Output the (x, y) coordinate of the center of the cell containing the given text.  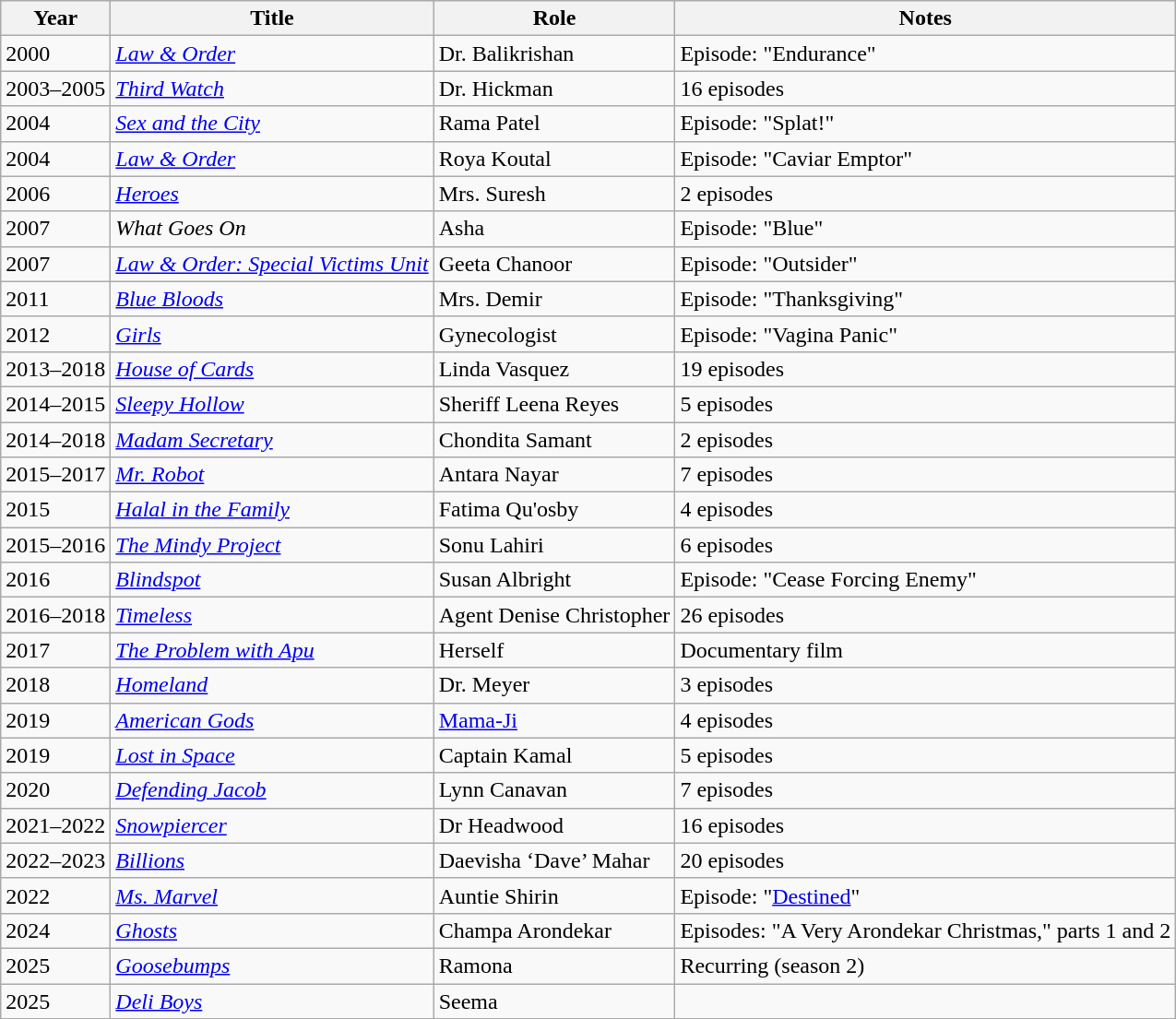
2017 (55, 650)
Geeta Chanoor (554, 264)
Dr. Balikrishan (554, 53)
2020 (55, 790)
2006 (55, 194)
Year (55, 18)
Asha (554, 229)
19 episodes (926, 369)
Snowpiercer (272, 825)
Lynn Canavan (554, 790)
Rama Patel (554, 124)
Goosebumps (272, 966)
Episode: "Endurance" (926, 53)
Herself (554, 650)
Halal in the Family (272, 510)
2014–2015 (55, 404)
2011 (55, 299)
Mrs. Demir (554, 299)
Ghosts (272, 930)
Blindspot (272, 580)
2018 (55, 685)
2003–2005 (55, 89)
Sheriff Leena Reyes (554, 404)
Girls (272, 334)
Auntie Shirin (554, 895)
Daevisha ‘Dave’ Mahar (554, 860)
Billions (272, 860)
Captain Kamal (554, 755)
Recurring (season 2) (926, 966)
6 episodes (926, 545)
Notes (926, 18)
Ms. Marvel (272, 895)
Episode: "Outsider" (926, 264)
Roya Koutal (554, 159)
2016 (55, 580)
Lost in Space (272, 755)
Susan Albright (554, 580)
Homeland (272, 685)
2024 (55, 930)
Defending Jacob (272, 790)
Dr. Hickman (554, 89)
Episode: "Blue" (926, 229)
Blue Bloods (272, 299)
Antara Nayar (554, 475)
What Goes On (272, 229)
Dr. Meyer (554, 685)
Agent Denise Christopher (554, 615)
2022 (55, 895)
20 episodes (926, 860)
Documentary film (926, 650)
2015–2017 (55, 475)
Deli Boys (272, 1001)
26 episodes (926, 615)
2015–2016 (55, 545)
2013–2018 (55, 369)
2014–2018 (55, 440)
Episode: "Splat!" (926, 124)
Sex and the City (272, 124)
House of Cards (272, 369)
Episode: "Cease Forcing Enemy" (926, 580)
Mr. Robot (272, 475)
2022–2023 (55, 860)
2015 (55, 510)
Episode: "Destined" (926, 895)
Chondita Samant (554, 440)
Role (554, 18)
Episodes: "A Very Arondekar Christmas," parts 1 and 2 (926, 930)
2021–2022 (55, 825)
Law & Order: Special Victims Unit (272, 264)
Mrs. Suresh (554, 194)
Ramona (554, 966)
Title (272, 18)
Mama-Ji (554, 720)
Episode: "Thanksgiving" (926, 299)
American Gods (272, 720)
Gynecologist (554, 334)
Episode: "Vagina Panic" (926, 334)
Episode: "Caviar Emptor" (926, 159)
Seema (554, 1001)
Sonu Lahiri (554, 545)
2000 (55, 53)
2016–2018 (55, 615)
Champa Arondekar (554, 930)
Heroes (272, 194)
Third Watch (272, 89)
Timeless (272, 615)
2012 (55, 334)
Fatima Qu'osby (554, 510)
3 episodes (926, 685)
Linda Vasquez (554, 369)
Sleepy Hollow (272, 404)
Madam Secretary (272, 440)
The Problem with Apu (272, 650)
Dr Headwood (554, 825)
The Mindy Project (272, 545)
